From the cell containing the given text, extract its center point as (x, y) coordinate. 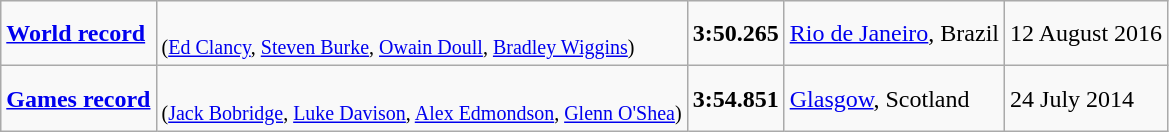
(Jack Bobridge, Luke Davison, Alex Edmondson, Glenn O'Shea) (422, 98)
3:54.851 (736, 98)
12 August 2016 (1086, 34)
Rio de Janeiro, Brazil (894, 34)
World record (78, 34)
24 July 2014 (1086, 98)
Games record (78, 98)
3:50.265 (736, 34)
Glasgow, Scotland (894, 98)
(Ed Clancy, Steven Burke, Owain Doull, Bradley Wiggins) (422, 34)
